Scan for the cell matching the given text and deliver its (X, Y) coordinate at center. 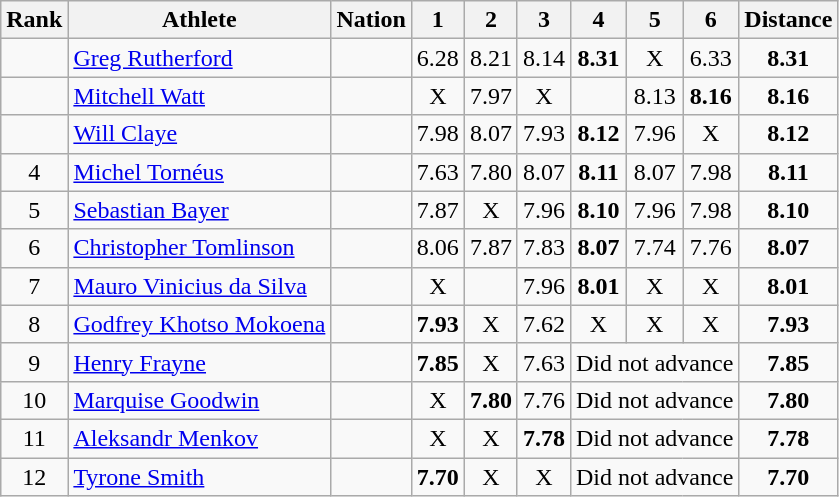
Sebastian Bayer (200, 210)
1 (438, 20)
Nation (371, 20)
Athlete (200, 20)
9 (34, 362)
8 (34, 324)
Mauro Vinicius da Silva (200, 286)
7.74 (655, 248)
8.13 (655, 96)
6.33 (711, 58)
11 (34, 438)
12 (34, 477)
Aleksandr Menkov (200, 438)
Michel Tornéus (200, 172)
7.62 (544, 324)
7 (34, 286)
8.06 (438, 248)
Distance (788, 20)
Godfrey Khotso Mokoena (200, 324)
6.28 (438, 58)
3 (544, 20)
Mitchell Watt (200, 96)
2 (490, 20)
8.21 (490, 58)
8.14 (544, 58)
10 (34, 400)
Christopher Tomlinson (200, 248)
7.97 (490, 96)
Greg Rutherford (200, 58)
Henry Frayne (200, 362)
Will Claye (200, 134)
Rank (34, 20)
Marquise Goodwin (200, 400)
7.83 (544, 248)
Tyrone Smith (200, 477)
